For the text-containing cell, return its midpoint in [X, Y] coordinate format. 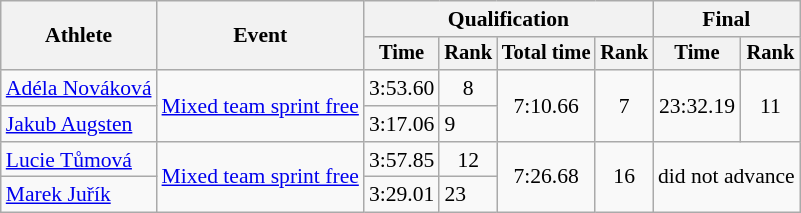
16 [624, 178]
12 [468, 160]
3:53.60 [402, 88]
3:57.85 [402, 160]
7:10.66 [546, 106]
Event [260, 36]
Lucie Tůmová [79, 160]
8 [468, 88]
Adéla Nováková [79, 88]
did not advance [726, 178]
7:26.68 [546, 178]
Jakub Augsten [79, 124]
Athlete [79, 36]
Final [726, 19]
23:32.19 [697, 106]
23 [468, 195]
11 [770, 106]
Qualification [508, 19]
Total time [546, 54]
9 [468, 124]
Marek Juřík [79, 195]
3:17.06 [402, 124]
7 [624, 106]
3:29.01 [402, 195]
